Return the (x, y) coordinate for the center point of the cell that contains the specified text.  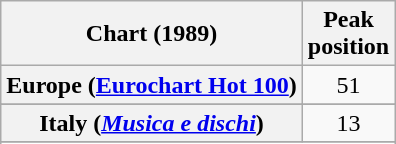
Europe (Eurochart Hot 100) (152, 85)
13 (348, 123)
Chart (1989) (152, 34)
51 (348, 85)
Peakposition (348, 34)
Italy (Musica e dischi) (152, 123)
